Identify which cell holds the provided text, then report its (X, Y) central coordinate. 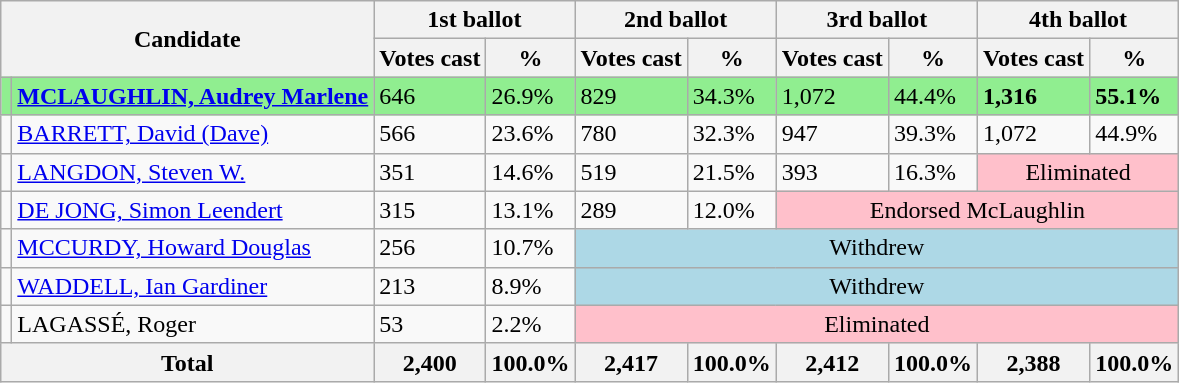
213 (430, 286)
3rd ballot (876, 20)
780 (631, 134)
2,400 (430, 362)
351 (430, 172)
Candidate (188, 39)
16.3% (932, 172)
12.0% (732, 210)
10.7% (530, 248)
44.9% (1134, 134)
2,412 (832, 362)
1,316 (1033, 96)
2nd ballot (676, 20)
829 (631, 96)
8.9% (530, 286)
26.9% (530, 96)
MCLAUGHLIN, Audrey Marlene (193, 96)
519 (631, 172)
44.4% (932, 96)
LAGASSÉ, Roger (193, 324)
LANGDON, Steven W. (193, 172)
566 (430, 134)
393 (832, 172)
Total (188, 362)
53 (430, 324)
Endorsed McLaughlin (977, 210)
646 (430, 96)
256 (430, 248)
MCCURDY, Howard Douglas (193, 248)
55.1% (1134, 96)
4th ballot (1078, 20)
315 (430, 210)
BARRETT, David (Dave) (193, 134)
34.3% (732, 96)
14.6% (530, 172)
2,388 (1033, 362)
947 (832, 134)
23.6% (530, 134)
289 (631, 210)
DE JONG, Simon Leendert (193, 210)
39.3% (932, 134)
WADDELL, Ian Gardiner (193, 286)
1st ballot (474, 20)
2,417 (631, 362)
2.2% (530, 324)
21.5% (732, 172)
32.3% (732, 134)
13.1% (530, 210)
